Return (x, y) of the center of cell containing provided text 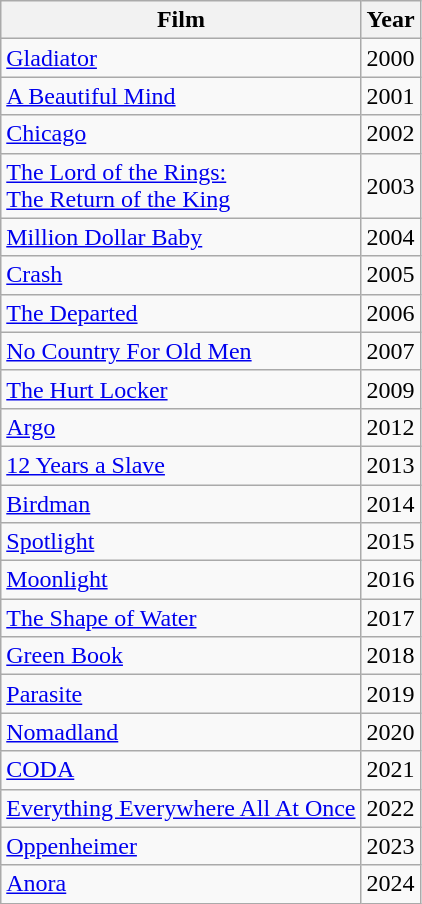
The Departed (181, 313)
Everything Everywhere All At Once (181, 808)
Spotlight (181, 542)
A Beautiful Mind (181, 96)
2009 (390, 389)
2023 (390, 846)
Green Book (181, 656)
2016 (390, 580)
Parasite (181, 694)
Anora (181, 884)
2020 (390, 732)
The Hurt Locker (181, 389)
2015 (390, 542)
2017 (390, 618)
CODA (181, 770)
Oppenheimer (181, 846)
2007 (390, 351)
2013 (390, 465)
2003 (390, 186)
Million Dollar Baby (181, 237)
Birdman (181, 503)
No Country For Old Men (181, 351)
Year (390, 20)
Crash (181, 275)
The Lord of the Rings:The Return of the King (181, 186)
Argo (181, 427)
2021 (390, 770)
Chicago (181, 134)
2024 (390, 884)
Gladiator (181, 58)
2000 (390, 58)
2019 (390, 694)
2014 (390, 503)
2002 (390, 134)
2018 (390, 656)
2004 (390, 237)
Moonlight (181, 580)
Film (181, 20)
12 Years a Slave (181, 465)
2005 (390, 275)
2006 (390, 313)
Nomadland (181, 732)
2001 (390, 96)
2022 (390, 808)
2012 (390, 427)
The Shape of Water (181, 618)
